Return [X, Y] of the center of cell containing provided text 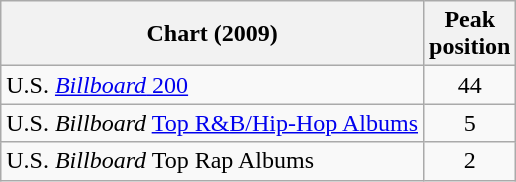
U.S. Billboard 200 [212, 85]
U.S. Billboard Top Rap Albums [212, 161]
U.S. Billboard Top R&B/Hip-Hop Albums [212, 123]
Peakposition [470, 34]
5 [470, 123]
Chart (2009) [212, 34]
2 [470, 161]
44 [470, 85]
